Scan for the cell matching the given text and deliver its [X, Y] coordinate at center. 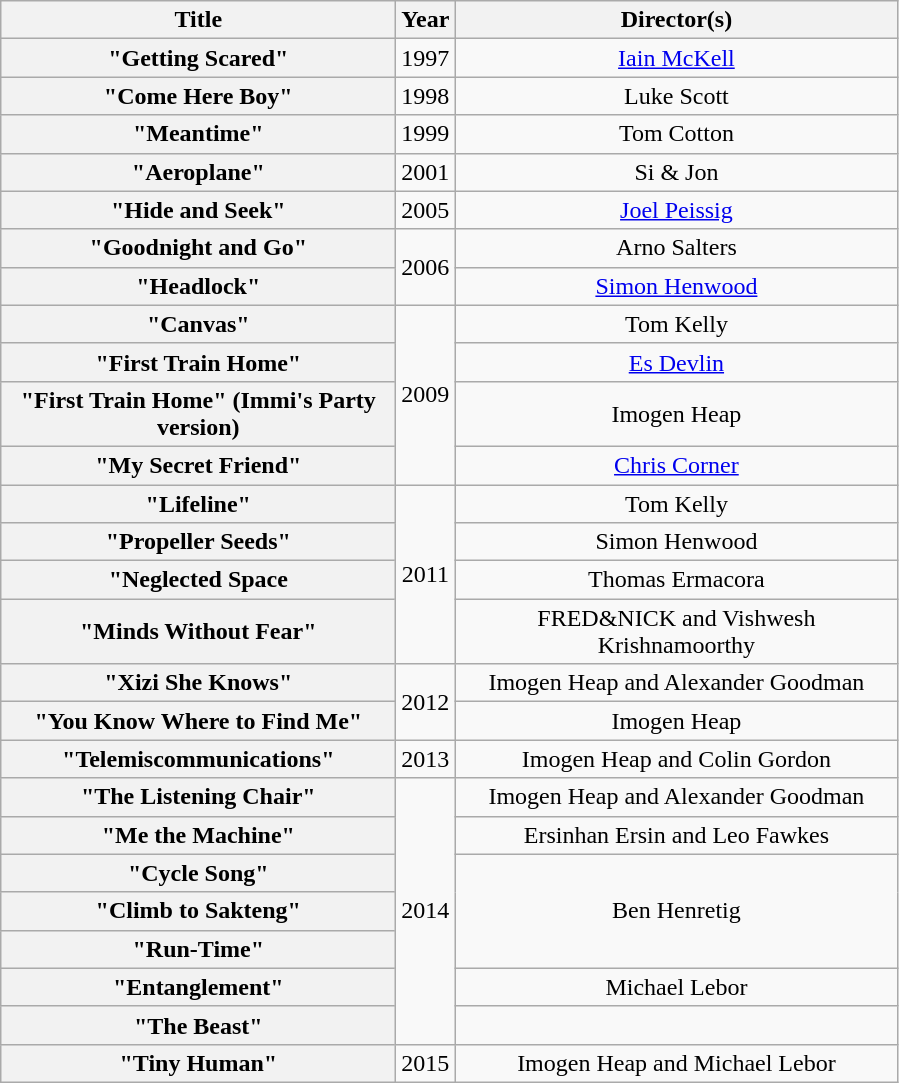
2009 [426, 394]
2001 [426, 172]
Michael Lebor [676, 987]
"Cycle Song" [198, 873]
2006 [426, 267]
Iain McKell [676, 58]
"The Listening Chair" [198, 797]
"Tiny Human" [198, 1063]
"Aeroplane" [198, 172]
1999 [426, 134]
"Entanglement" [198, 987]
1998 [426, 96]
2013 [426, 759]
"Hide and Seek" [198, 210]
"Goodnight and Go" [198, 248]
"Telemiscommunications" [198, 759]
Imogen Heap and Colin Gordon [676, 759]
Luke Scott [676, 96]
Thomas Ermacora [676, 580]
"Neglected Space [198, 580]
"Lifeline" [198, 503]
Imogen Heap and Michael Lebor [676, 1063]
"Minds Without Fear" [198, 632]
FRED&NICK and Vishwesh Krishnamoorthy [676, 632]
"Xizi She Knows" [198, 683]
Ben Henretig [676, 911]
"Come Here Boy" [198, 96]
Title [198, 20]
"Me the Machine" [198, 835]
"Getting Scared" [198, 58]
Director(s) [676, 20]
2012 [426, 702]
Tom Cotton [676, 134]
"You Know Where to Find Me" [198, 721]
"Headlock" [198, 286]
2005 [426, 210]
"Climb to Sakteng" [198, 911]
Si & Jon [676, 172]
Arno Salters [676, 248]
1997 [426, 58]
Joel Peissig [676, 210]
"Propeller Seeds" [198, 542]
"My Secret Friend" [198, 465]
"The Beast" [198, 1025]
"First Train Home" (Immi's Party version) [198, 414]
Ersinhan Ersin and Leo Fawkes [676, 835]
2015 [426, 1063]
"Run-Time" [198, 949]
Year [426, 20]
"Canvas" [198, 324]
2011 [426, 574]
2014 [426, 911]
"First Train Home" [198, 362]
"Meantime" [198, 134]
Chris Corner [676, 465]
Es Devlin [676, 362]
